Determine the (x, y) coordinate at the center of the cell enclosing the given text.  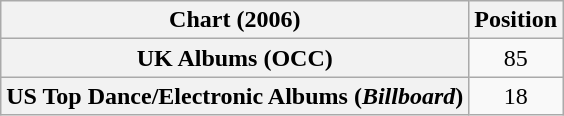
Position (516, 20)
UK Albums (OCC) (235, 58)
Chart (2006) (235, 20)
US Top Dance/Electronic Albums (Billboard) (235, 96)
85 (516, 58)
18 (516, 96)
